For the text-containing cell, return its midpoint in (x, y) coordinate format. 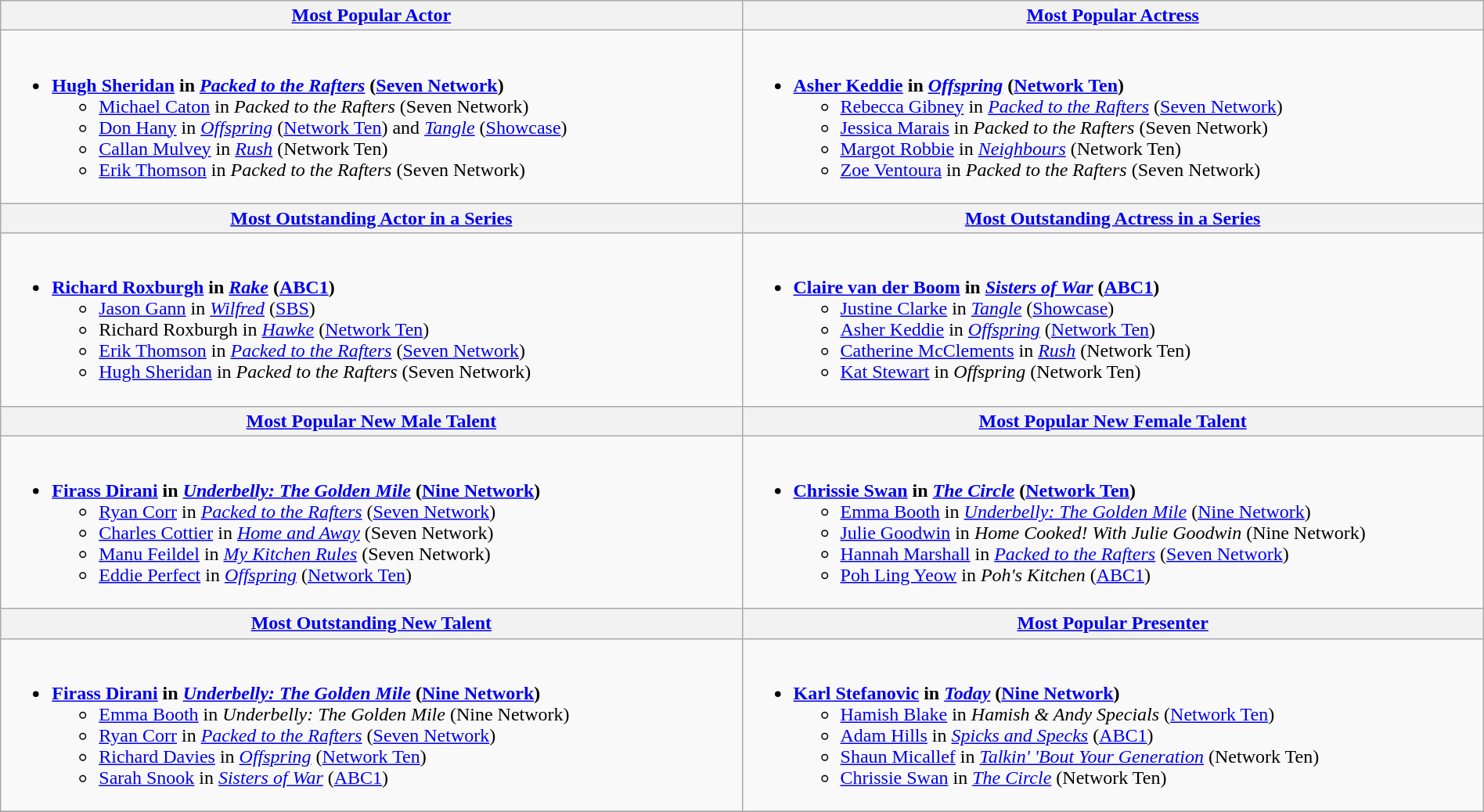
Most Outstanding Actress in a Series (1113, 218)
Most Outstanding Actor in a Series (371, 218)
Most Popular Actress (1113, 16)
Most Popular Actor (371, 16)
Most Popular New Male Talent (371, 421)
Most Popular New Female Talent (1113, 421)
Most Outstanding New Talent (371, 623)
Most Popular Presenter (1113, 623)
